Find where the given text appears and provide that cell's center as [X, Y] coordinate. 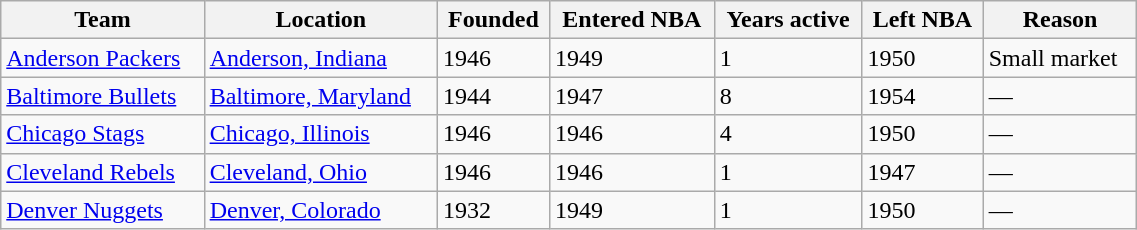
Denver, Colorado [320, 210]
Cleveland, Ohio [320, 172]
Denver Nuggets [102, 210]
Reason [1060, 20]
1932 [494, 210]
Small market [1060, 58]
8 [788, 96]
Entered NBA [632, 20]
Founded [494, 20]
1954 [922, 96]
Team [102, 20]
Years active [788, 20]
Anderson, Indiana [320, 58]
Anderson Packers [102, 58]
Cleveland Rebels [102, 172]
4 [788, 134]
Left NBA [922, 20]
Baltimore Bullets [102, 96]
Chicago Stags [102, 134]
Location [320, 20]
Chicago, Illinois [320, 134]
Baltimore, Maryland [320, 96]
1944 [494, 96]
